Capture the cell that displays the provided text and extract its [X, Y] central coordinate. 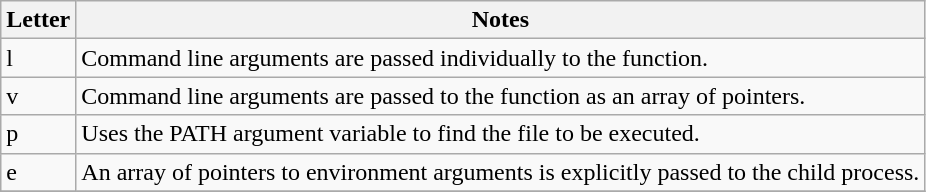
p [38, 134]
Notes [500, 20]
Command line arguments are passed individually to the function. [500, 58]
e [38, 172]
An array of pointers to environment arguments is explicitly passed to the child process. [500, 172]
v [38, 96]
Uses the PATH argument variable to find the file to be executed. [500, 134]
l [38, 58]
Letter [38, 20]
Command line arguments are passed to the function as an array of pointers. [500, 96]
